Locate the cell with the specified text and output its [X, Y] center coordinate. 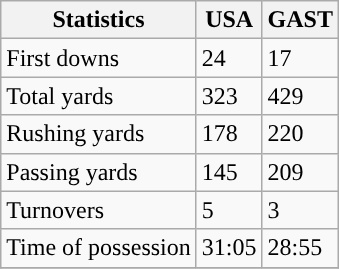
145 [229, 172]
31:05 [229, 248]
178 [229, 134]
USA [229, 20]
Total yards [99, 96]
220 [300, 134]
Time of possession [99, 248]
Turnovers [99, 210]
323 [229, 96]
First downs [99, 58]
Passing yards [99, 172]
Rushing yards [99, 134]
GAST [300, 20]
3 [300, 210]
5 [229, 210]
24 [229, 58]
17 [300, 58]
209 [300, 172]
Statistics [99, 20]
28:55 [300, 248]
429 [300, 96]
